Provide the (x, y) coordinate of the cell's center where the given text is located.  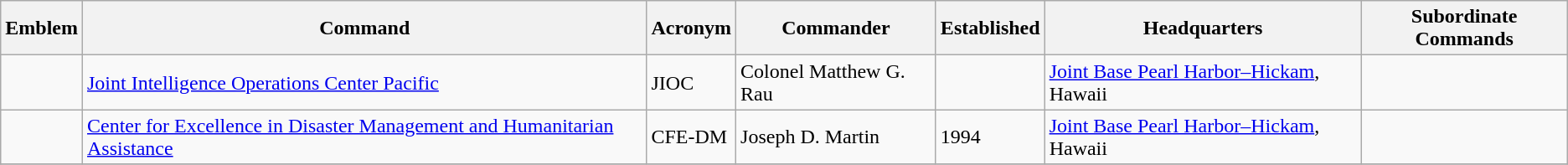
Joseph D. Martin (836, 137)
Center for Excellence in Disaster Management and Humanitarian Assistance (364, 137)
Subordinate Commands (1464, 28)
Established (990, 28)
Emblem (42, 28)
Colonel Matthew G. Rau (836, 82)
Headquarters (1203, 28)
Joint Intelligence Operations Center Pacific (364, 82)
Commander (836, 28)
1994 (990, 137)
CFE-DM (692, 137)
Acronym (692, 28)
Command (364, 28)
JIOC (692, 82)
